Scan for the cell matching the given text and deliver its [X, Y] coordinate at center. 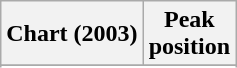
Peakposition [189, 34]
Chart (2003) [72, 34]
